Scan for the cell matching the given text and deliver its [x, y] coordinate at center. 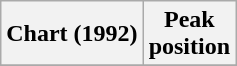
Peakposition [189, 34]
Chart (1992) [72, 34]
